Scan for the cell matching the given text and deliver its (x, y) coordinate at center. 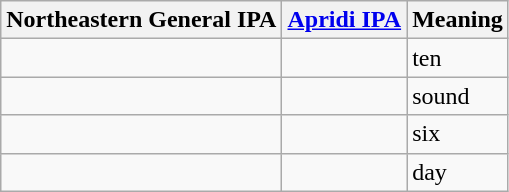
Apridi IPA (344, 20)
Northeastern General IPA (142, 20)
Meaning (458, 20)
day (458, 172)
ten (458, 58)
six (458, 134)
sound (458, 96)
